Extract the (X, Y) coordinate from the center of the cell holding the provided text.  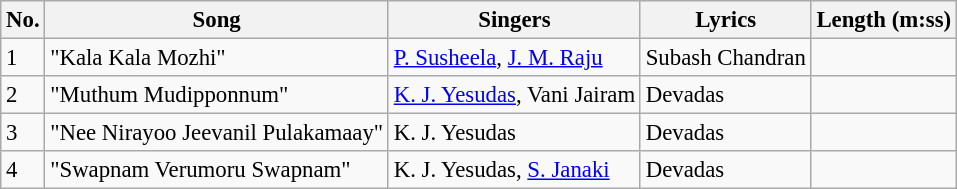
4 (23, 170)
Song (217, 20)
Singers (514, 20)
Length (m:ss) (884, 20)
3 (23, 133)
P. Susheela, J. M. Raju (514, 58)
"Swapnam Verumoru Swapnam" (217, 170)
K. J. Yesudas (514, 133)
"Nee Nirayoo Jeevanil Pulakamaay" (217, 133)
Lyrics (726, 20)
1 (23, 58)
2 (23, 95)
Subash Chandran (726, 58)
"Kala Kala Mozhi" (217, 58)
K. J. Yesudas, Vani Jairam (514, 95)
No. (23, 20)
K. J. Yesudas, S. Janaki (514, 170)
"Muthum Mudipponnum" (217, 95)
